Capture the cell that displays the provided text and extract its (X, Y) central coordinate. 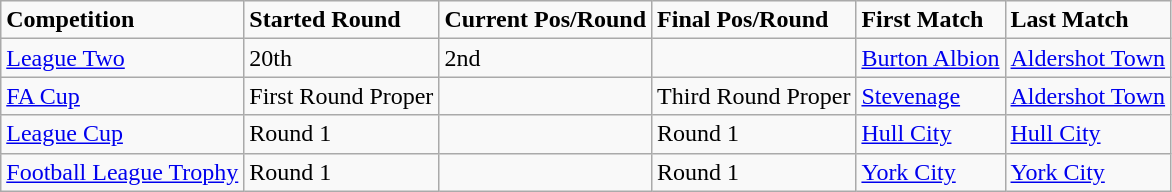
2nd (546, 58)
League Two (122, 58)
Final Pos/Round (754, 20)
20th (342, 58)
Third Round Proper (754, 96)
First Match (930, 20)
Football League Trophy (122, 172)
Started Round (342, 20)
Stevenage (930, 96)
Burton Albion (930, 58)
FA Cup (122, 96)
First Round Proper (342, 96)
Last Match (1088, 20)
Current Pos/Round (546, 20)
Competition (122, 20)
League Cup (122, 134)
